Identify which cell holds the provided text, then report its (X, Y) central coordinate. 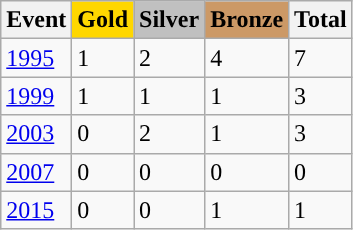
2007 (36, 172)
Silver (170, 20)
7 (321, 58)
Bronze (247, 20)
1999 (36, 96)
2015 (36, 210)
2003 (36, 134)
4 (247, 58)
1995 (36, 58)
Event (36, 20)
Total (321, 20)
Gold (103, 20)
